Find where the given text appears and provide that cell's center as (X, Y) coordinate. 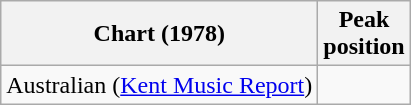
Chart (1978) (160, 34)
Australian (Kent Music Report) (160, 85)
Peakposition (364, 34)
